Scan for the cell matching the given text and deliver its (x, y) coordinate at center. 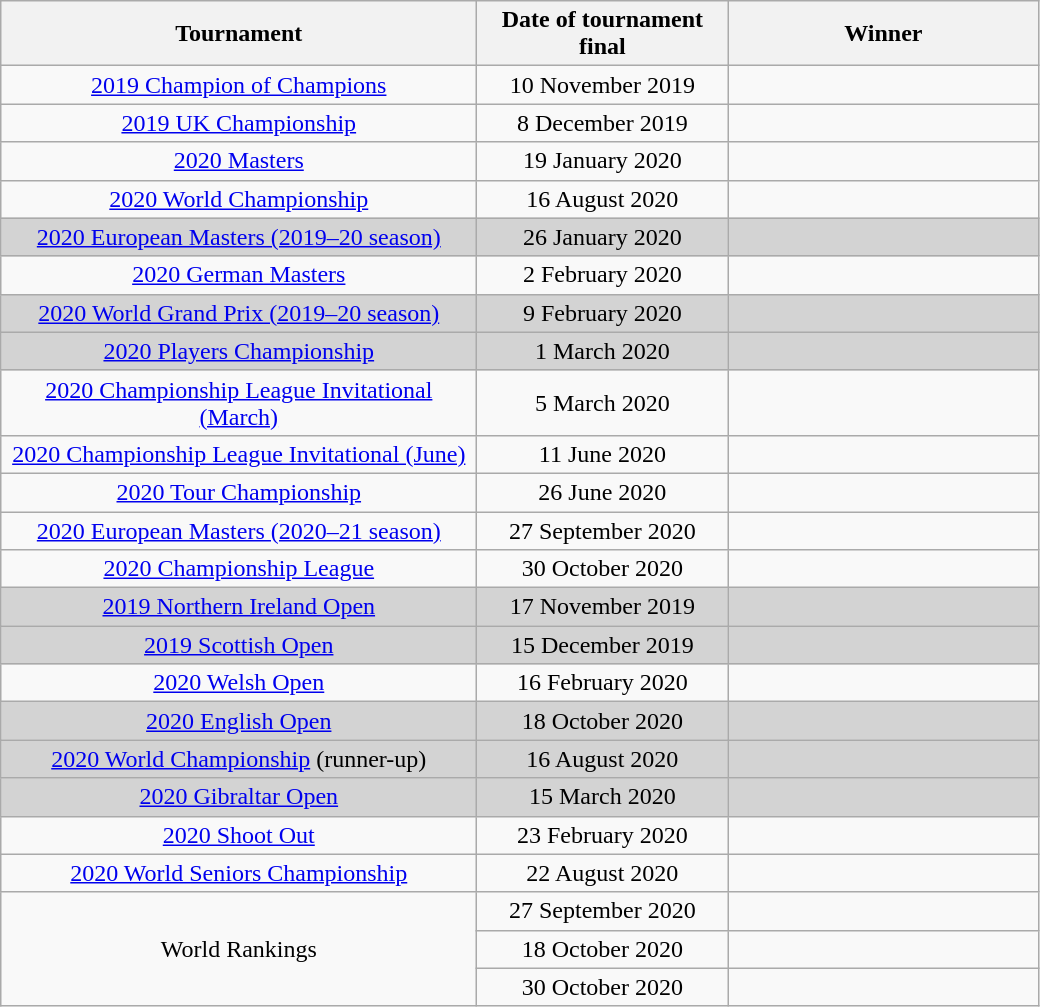
19 January 2020 (602, 161)
2020 German Masters (239, 275)
2019 Scottish Open (239, 645)
1 March 2020 (602, 351)
2020 World Championship (239, 199)
2020 World Grand Prix (2019–20 season) (239, 313)
2019 Champion of Champions (239, 85)
2020 Championship League (239, 569)
22 August 2020 (602, 873)
26 January 2020 (602, 237)
8 December 2019 (602, 123)
Tournament (239, 34)
2020 World Championship (runner-up) (239, 759)
5 March 2020 (602, 402)
2020 European Masters (2019–20 season) (239, 237)
2020 Championship League Invitational (March) (239, 402)
2019 UK Championship (239, 123)
2020 Masters (239, 161)
9 February 2020 (602, 313)
2020 European Masters (2020–21 season) (239, 531)
10 November 2019 (602, 85)
26 June 2020 (602, 492)
11 June 2020 (602, 454)
2019 Northern Ireland Open (239, 607)
2020 Welsh Open (239, 683)
17 November 2019 (602, 607)
2020 Gibraltar Open (239, 797)
Date of tournament final (602, 34)
Winner (884, 34)
15 December 2019 (602, 645)
2020 Shoot Out (239, 835)
23 February 2020 (602, 835)
2020 English Open (239, 721)
16 February 2020 (602, 683)
2020 Championship League Invitational (June) (239, 454)
2020 World Seniors Championship (239, 873)
2020 Players Championship (239, 351)
World Rankings (239, 949)
2 February 2020 (602, 275)
2020 Tour Championship (239, 492)
15 March 2020 (602, 797)
